Scan for the cell matching the given text and deliver its [x, y] coordinate at center. 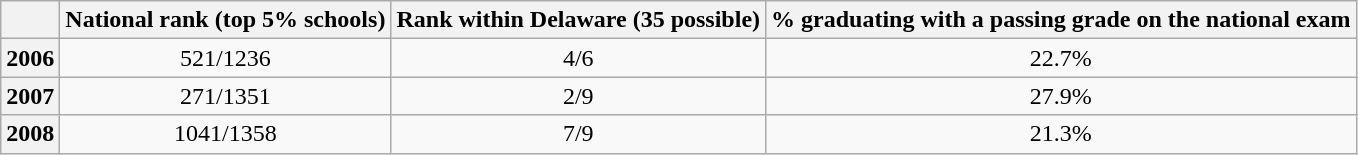
7/9 [578, 134]
271/1351 [226, 96]
21.3% [1061, 134]
% graduating with a passing grade on the national exam [1061, 20]
Rank within Delaware (35 possible) [578, 20]
4/6 [578, 58]
2007 [30, 96]
2/9 [578, 96]
22.7% [1061, 58]
2006 [30, 58]
National rank (top 5% schools) [226, 20]
2008 [30, 134]
521/1236 [226, 58]
27.9% [1061, 96]
1041/1358 [226, 134]
